Pinpoint the cell where the given text exists, returning its (X, Y) midpoint coordinate. 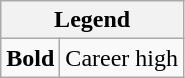
Career high (122, 58)
Bold (30, 58)
Legend (92, 20)
